Pinpoint the cell where the given text exists, returning its (X, Y) midpoint coordinate. 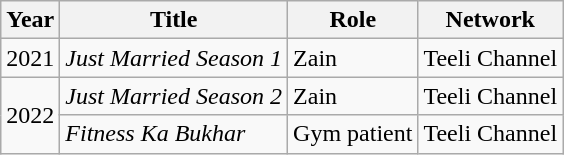
2021 (30, 58)
Fitness Ka Bukhar (174, 134)
Network (490, 20)
Just Married Season 2 (174, 96)
Role (353, 20)
2022 (30, 115)
Title (174, 20)
Gym patient (353, 134)
Year (30, 20)
Just Married Season 1 (174, 58)
